Output the [X, Y] coordinate of the center of the cell containing the given text.  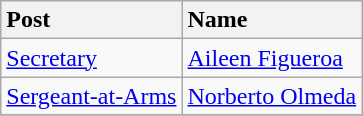
Aileen Figueroa [272, 58]
Secretary [92, 58]
Sergeant-at-Arms [92, 96]
Post [92, 20]
Name [272, 20]
Norberto Olmeda [272, 96]
